Scan for the cell matching the given text and deliver its (X, Y) coordinate at center. 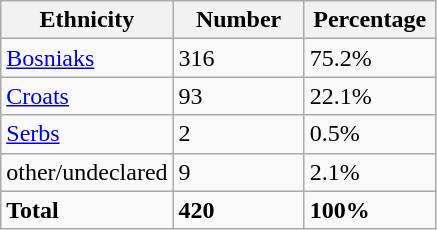
100% (370, 210)
22.1% (370, 96)
2.1% (370, 172)
316 (238, 58)
Total (87, 210)
other/undeclared (87, 172)
Serbs (87, 134)
2 (238, 134)
9 (238, 172)
Bosniaks (87, 58)
0.5% (370, 134)
Croats (87, 96)
Number (238, 20)
Ethnicity (87, 20)
420 (238, 210)
Percentage (370, 20)
93 (238, 96)
75.2% (370, 58)
